Identify which cell holds the provided text, then report its [X, Y] central coordinate. 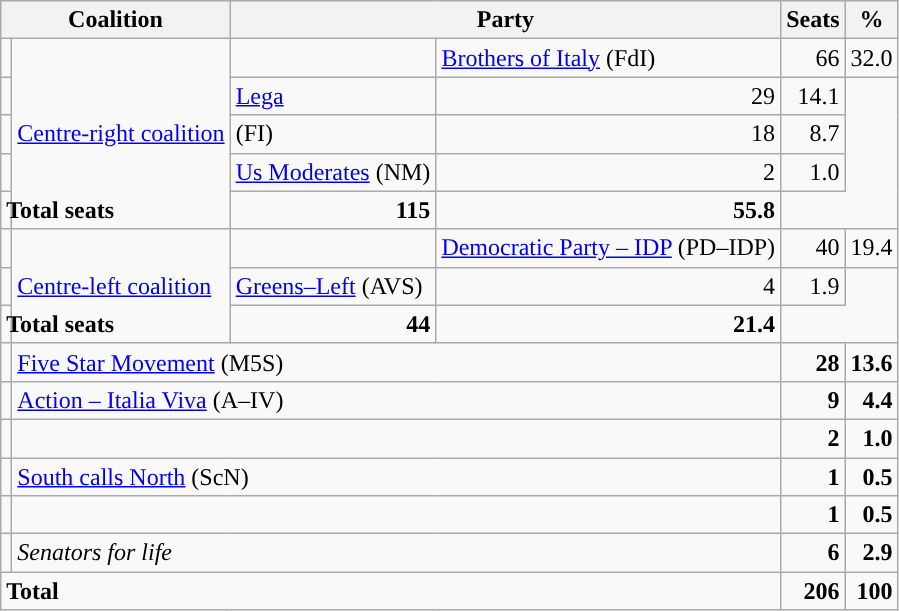
Centre-right coalition [121, 134]
South calls North (ScN) [396, 477]
Democratic Party – IDP (PD–IDP) [608, 248]
32.0 [872, 58]
44 [333, 324]
Brothers of Italy (FdI) [608, 58]
4.4 [872, 400]
19.4 [872, 248]
14.1 [813, 96]
115 [333, 210]
9 [813, 400]
Us Moderates (NM) [333, 172]
Senators for life [396, 553]
Lega [333, 96]
Total [391, 591]
Centre-left coalition [121, 286]
40 [813, 248]
28 [813, 362]
8.7 [813, 134]
6 [813, 553]
55.8 [608, 210]
4 [608, 286]
21.4 [608, 324]
206 [813, 591]
100 [872, 591]
% [872, 20]
2.9 [872, 553]
(FI) [333, 134]
29 [608, 96]
Coalition [116, 20]
Five Star Movement (M5S) [396, 362]
Party [505, 20]
66 [813, 58]
13.6 [872, 362]
Seats [813, 20]
18 [608, 134]
1.9 [813, 286]
Greens–Left (AVS) [333, 286]
Action – Italia Viva (A–IV) [396, 400]
